For the text-containing cell, return its midpoint in [x, y] coordinate format. 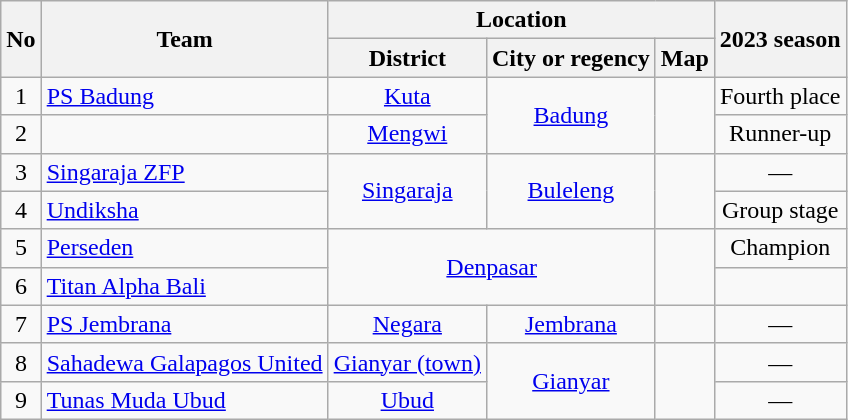
Group stage [780, 210]
5 [21, 248]
No [21, 39]
City or regency [570, 58]
Map [684, 58]
2023 season [780, 39]
Negara [407, 324]
Jembrana [570, 324]
Mengwi [407, 134]
3 [21, 172]
PS Badung [184, 96]
2 [21, 134]
9 [21, 400]
Location [521, 20]
Perseden [184, 248]
8 [21, 362]
Kuta [407, 96]
Ubud [407, 400]
1 [21, 96]
Gianyar (town) [407, 362]
District [407, 58]
Tunas Muda Ubud [184, 400]
Champion [780, 248]
7 [21, 324]
Fourth place [780, 96]
Runner-up [780, 134]
Denpasar [492, 267]
6 [21, 286]
Singaraja [407, 191]
Team [184, 39]
Buleleng [570, 191]
4 [21, 210]
Singaraja ZFP [184, 172]
Sahadewa Galapagos United [184, 362]
Titan Alpha Bali [184, 286]
PS Jembrana [184, 324]
Undiksha [184, 210]
Badung [570, 115]
Gianyar [570, 381]
